Return the [x, y] coordinate for the center point of the cell that contains the specified text.  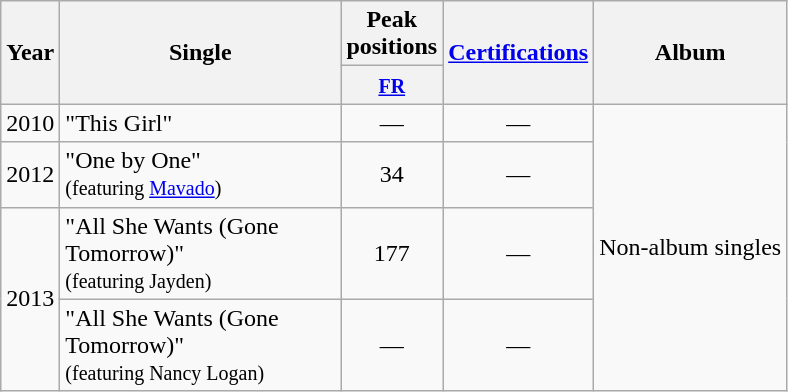
"One by One" (featuring Mavado) [200, 174]
"All She Wants (Gone Tomorrow)" (featuring Jayden) [200, 253]
177 [392, 253]
"This Girl" [200, 123]
Single [200, 52]
"All She Wants (Gone Tomorrow)" (featuring Nancy Logan) [200, 345]
Certifications [518, 52]
Peak positions [392, 34]
34 [392, 174]
2013 [30, 299]
2012 [30, 174]
Album [690, 52]
FR [392, 85]
Year [30, 52]
Non-album singles [690, 248]
2010 [30, 123]
